Detect which cell encompasses the target text, then output its [X, Y] center coordinate. 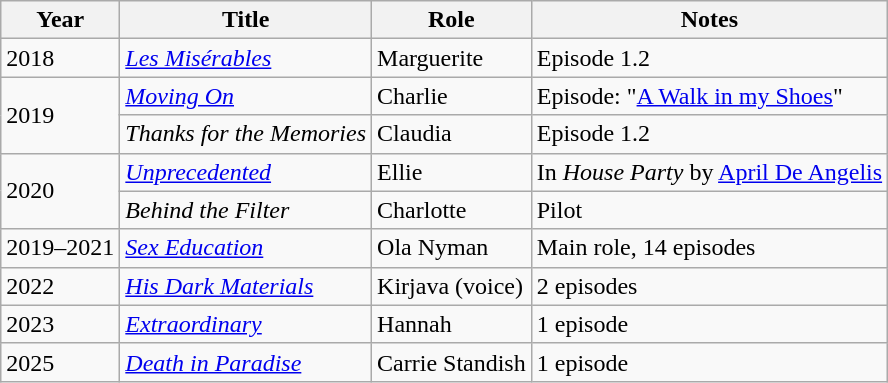
2019–2021 [60, 248]
Role [452, 20]
His Dark Materials [246, 286]
Charlotte [452, 210]
Pilot [709, 210]
2025 [60, 362]
Charlie [452, 96]
Moving On [246, 96]
Sex Education [246, 248]
Ellie [452, 172]
Claudia [452, 134]
Unprecedented [246, 172]
Ola Nyman [452, 248]
Main role, 14 episodes [709, 248]
2023 [60, 324]
Thanks for the Memories [246, 134]
Notes [709, 20]
Marguerite [452, 58]
Title [246, 20]
2020 [60, 191]
2 episodes [709, 286]
2019 [60, 115]
Hannah [452, 324]
2018 [60, 58]
Death in Paradise [246, 362]
Extraordinary [246, 324]
Behind the Filter [246, 210]
Carrie Standish [452, 362]
In House Party by April De Angelis [709, 172]
2022 [60, 286]
Year [60, 20]
Episode: "A Walk in my Shoes" [709, 96]
Kirjava (voice) [452, 286]
Les Misérables [246, 58]
